Pinpoint the cell where the given text exists, returning its (x, y) midpoint coordinate. 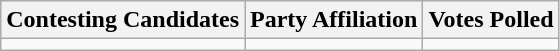
Contesting Candidates (123, 20)
Votes Polled (491, 20)
Party Affiliation (334, 20)
